Detect which cell encompasses the target text, then output its (x, y) center coordinate. 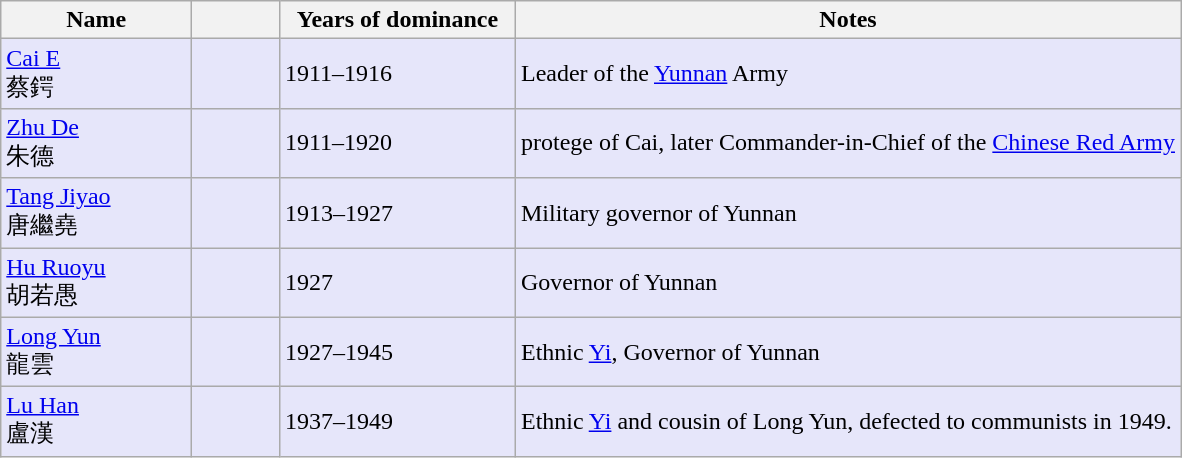
1913–1927 (397, 213)
Hu Ruoyu胡若愚 (96, 283)
1927–1945 (397, 352)
1927 (397, 283)
Long Yun龍雲 (96, 352)
Name (96, 20)
Tang Jiyao唐繼堯 (96, 213)
1911–1916 (397, 74)
Leader of the Yunnan Army (848, 74)
1937–1949 (397, 422)
Zhu De朱德 (96, 143)
Cai E蔡鍔 (96, 74)
1911–1920 (397, 143)
Military governor of Yunnan (848, 213)
Lu Han盧漢 (96, 422)
Ethnic Yi and cousin of Long Yun, defected to communists in 1949. (848, 422)
Years of dominance (397, 20)
Governor of Yunnan (848, 283)
protege of Cai, later Commander-in-Chief of the Chinese Red Army (848, 143)
Ethnic Yi, Governor of Yunnan (848, 352)
Notes (848, 20)
